Return (X, Y) of the center of cell containing provided text 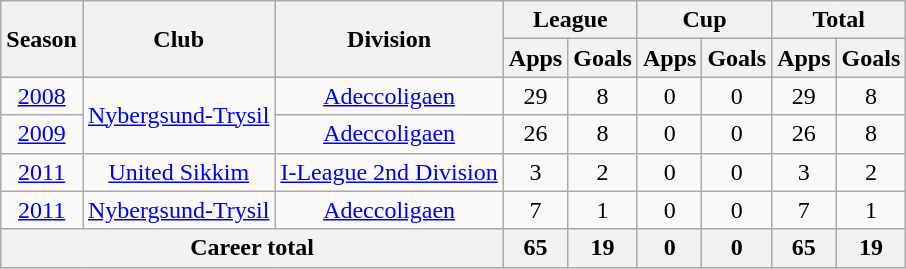
Career total (252, 248)
Division (389, 39)
Club (178, 39)
United Sikkim (178, 172)
2009 (42, 134)
Season (42, 39)
Cup (704, 20)
2008 (42, 96)
League (570, 20)
I-League 2nd Division (389, 172)
Total (839, 20)
